Return the (X, Y) coordinate for the center point of the cell that contains the specified text.  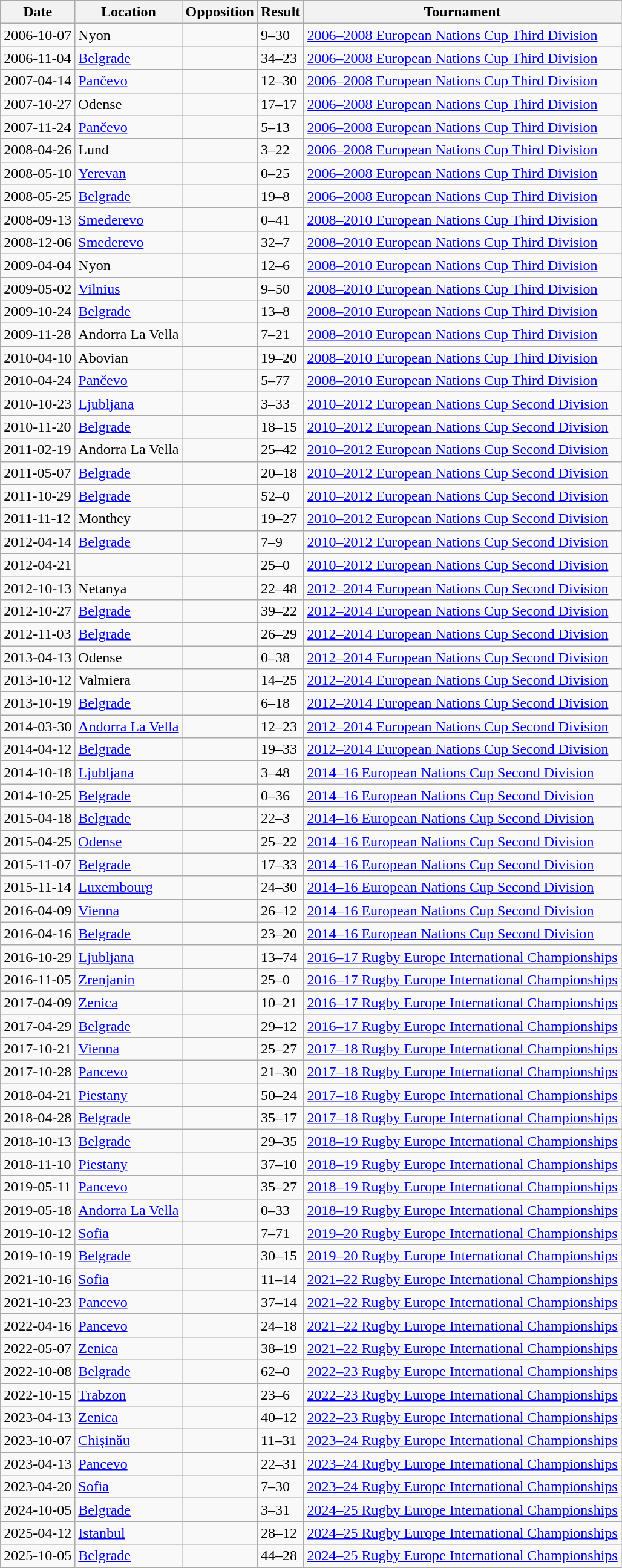
7–21 (280, 335)
Valmiera (128, 680)
Lund (128, 150)
2006-10-07 (38, 35)
2011-05-07 (38, 473)
2017-10-28 (38, 1072)
0–25 (280, 173)
Vilnius (128, 289)
2007-11-24 (38, 127)
9–50 (280, 289)
Result (280, 12)
2009-05-02 (38, 289)
6–18 (280, 703)
25–42 (280, 450)
2010-11-20 (38, 427)
2007-04-14 (38, 81)
12–6 (280, 265)
34–23 (280, 58)
10–21 (280, 1003)
28–12 (280, 1533)
22–31 (280, 1464)
2010-04-24 (38, 381)
14–25 (280, 680)
3–22 (280, 150)
0–41 (280, 219)
30–15 (280, 1256)
22–3 (280, 819)
2014-10-25 (38, 796)
2014-10-18 (38, 772)
Istanbul (128, 1533)
26–12 (280, 911)
2008-04-26 (38, 150)
2017-04-09 (38, 1003)
Monthey (128, 519)
2018-10-13 (38, 1141)
2009-04-04 (38, 265)
Zrenjanin (128, 980)
2022-10-08 (38, 1371)
Location (128, 12)
Netanya (128, 588)
7–71 (280, 1233)
2008-05-10 (38, 173)
2008-09-13 (38, 219)
2008-05-25 (38, 196)
18–15 (280, 427)
2018-04-21 (38, 1095)
2018-11-10 (38, 1164)
24–18 (280, 1325)
11–14 (280, 1279)
2022-04-16 (38, 1325)
37–10 (280, 1164)
3–33 (280, 404)
Date (38, 12)
Opposition (220, 12)
9–30 (280, 35)
52–0 (280, 496)
37–14 (280, 1302)
2010-10-23 (38, 404)
12–30 (280, 81)
26–29 (280, 634)
12–23 (280, 726)
2008-12-06 (38, 242)
2012-04-21 (38, 565)
2015-11-14 (38, 888)
2015-11-07 (38, 865)
62–0 (280, 1371)
2019-10-19 (38, 1256)
22–48 (280, 588)
2019-05-18 (38, 1210)
19–8 (280, 196)
17–33 (280, 865)
19–27 (280, 519)
2016-11-05 (38, 980)
2012-10-27 (38, 611)
2013-04-13 (38, 657)
29–12 (280, 1026)
2009-11-28 (38, 335)
7–30 (280, 1487)
2015-04-25 (38, 842)
44–28 (280, 1556)
2014-04-12 (38, 749)
0–36 (280, 796)
3–31 (280, 1510)
11–31 (280, 1441)
2011-11-12 (38, 519)
5–13 (280, 127)
Chişinău (128, 1441)
23–6 (280, 1394)
40–12 (280, 1418)
Tournament (462, 12)
2014-03-30 (38, 726)
2013-10-19 (38, 703)
5–77 (280, 381)
29–35 (280, 1141)
2023-10-07 (38, 1441)
2025-04-12 (38, 1533)
2012-04-14 (38, 542)
Luxembourg (128, 888)
32–7 (280, 242)
2011-10-29 (38, 496)
13–8 (280, 312)
2019-10-12 (38, 1233)
19–20 (280, 358)
Abovian (128, 358)
2024-10-05 (38, 1510)
38–19 (280, 1348)
0–33 (280, 1210)
2011-02-19 (38, 450)
2016-04-09 (38, 911)
Trabzon (128, 1394)
3–48 (280, 772)
2010-04-10 (38, 358)
2006-11-04 (38, 58)
2016-10-29 (38, 957)
0–38 (280, 657)
35–27 (280, 1187)
2023-04-20 (38, 1487)
17–17 (280, 104)
2009-10-24 (38, 312)
24–30 (280, 888)
13–74 (280, 957)
20–18 (280, 473)
2012-11-03 (38, 634)
2007-10-27 (38, 104)
2022-05-07 (38, 1348)
2021-10-23 (38, 1302)
7–9 (280, 542)
2012-10-13 (38, 588)
25–27 (280, 1049)
39–22 (280, 611)
23–20 (280, 934)
Yerevan (128, 173)
21–30 (280, 1072)
2021-10-16 (38, 1279)
2019-05-11 (38, 1187)
19–33 (280, 749)
2013-10-12 (38, 680)
2017-10-21 (38, 1049)
50–24 (280, 1095)
2015-04-18 (38, 819)
35–17 (280, 1118)
25–22 (280, 842)
2017-04-29 (38, 1026)
2018-04-28 (38, 1118)
2025-10-05 (38, 1556)
2022-10-15 (38, 1394)
2016-04-16 (38, 934)
